Search for the cell housing the specified text and yield its (X, Y) center coordinate. 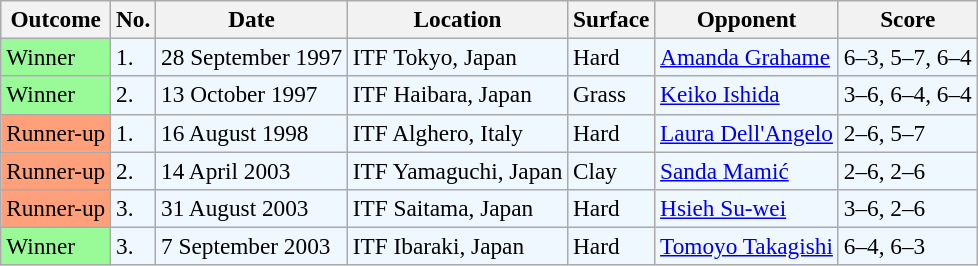
3–6, 6–4, 6–4 (908, 95)
ITF Ibaraki, Japan (457, 246)
16 August 1998 (252, 133)
6–4, 6–3 (908, 246)
2–6, 2–6 (908, 170)
Surface (612, 19)
ITF Haibara, Japan (457, 95)
Keiko Ishida (747, 95)
No. (134, 19)
Date (252, 19)
Location (457, 19)
31 August 2003 (252, 208)
Grass (612, 95)
14 April 2003 (252, 170)
Outcome (56, 19)
13 October 1997 (252, 95)
ITF Alghero, Italy (457, 133)
Sanda Mamić (747, 170)
Laura Dell'Angelo (747, 133)
Clay (612, 170)
ITF Saitama, Japan (457, 208)
6–3, 5–7, 6–4 (908, 57)
Score (908, 19)
Amanda Grahame (747, 57)
Opponent (747, 19)
3–6, 2–6 (908, 208)
ITF Tokyo, Japan (457, 57)
7 September 2003 (252, 246)
Tomoyo Takagishi (747, 246)
ITF Yamaguchi, Japan (457, 170)
2–6, 5–7 (908, 133)
28 September 1997 (252, 57)
Hsieh Su-wei (747, 208)
